For the text-containing cell, return its midpoint in [X, Y] coordinate format. 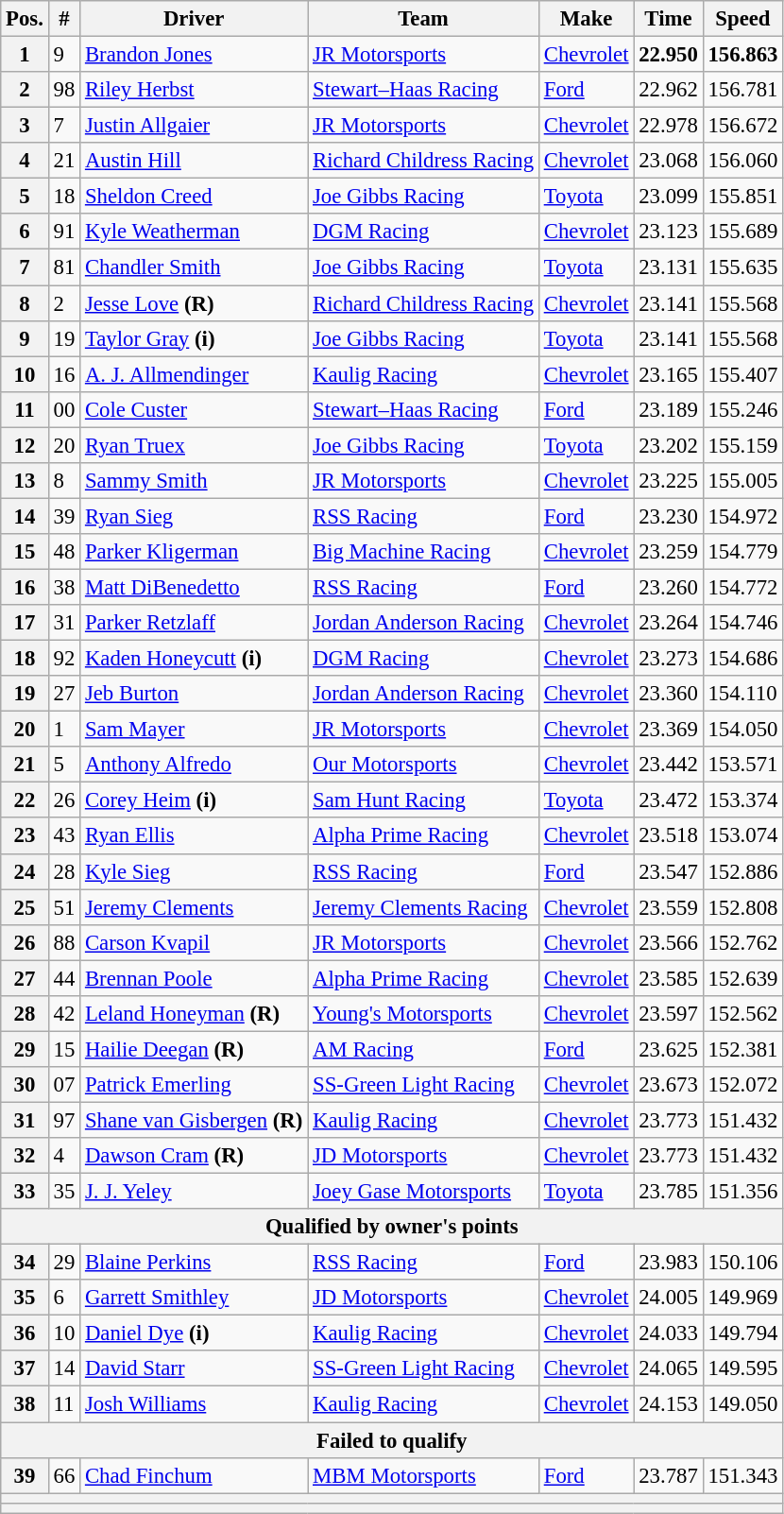
156.672 [742, 126]
A. J. Allmendinger [195, 374]
23.230 [669, 516]
155.159 [742, 445]
Jeb Burton [195, 694]
23.264 [669, 623]
23.785 [669, 1192]
MBM Motorsports [423, 1475]
Blaine Perkins [195, 1263]
97 [64, 1120]
Team [423, 19]
Riley Herbst [195, 90]
81 [64, 267]
152.808 [742, 907]
Driver [195, 19]
51 [64, 907]
150.106 [742, 1263]
23.259 [669, 552]
Sam Mayer [195, 730]
Jeremy Clements [195, 907]
Our Motorsports [423, 765]
154.972 [742, 516]
Anthony Alfredo [195, 765]
36 [25, 1333]
23.673 [669, 1085]
23.189 [669, 409]
88 [64, 942]
33 [25, 1192]
23.472 [669, 800]
Jesse Love (R) [195, 303]
Time [669, 19]
44 [64, 978]
37 [25, 1369]
23.559 [669, 907]
Kyle Weatherman [195, 232]
155.005 [742, 481]
154.686 [742, 659]
48 [64, 552]
155.246 [742, 409]
152.072 [742, 1085]
154.746 [742, 623]
13 [25, 481]
154.110 [742, 694]
22.978 [669, 126]
Ryan Sieg [195, 516]
23.597 [669, 1014]
Pos. [25, 19]
91 [64, 232]
Cole Custer [195, 409]
Ryan Ellis [195, 836]
12 [25, 445]
154.779 [742, 552]
155.635 [742, 267]
22.962 [669, 90]
David Starr [195, 1369]
23.202 [669, 445]
156.781 [742, 90]
Parker Retzlaff [195, 623]
23.260 [669, 587]
149.794 [742, 1333]
152.639 [742, 978]
156.863 [742, 55]
22 [25, 800]
32 [25, 1156]
Make [586, 19]
Speed [742, 19]
152.886 [742, 871]
98 [64, 90]
Sheldon Creed [195, 197]
34 [25, 1263]
Parker Kligerman [195, 552]
152.381 [742, 1049]
Qualified by owner's points [392, 1227]
23.225 [669, 481]
151.343 [742, 1475]
Justin Allgaier [195, 126]
Taylor Gray (i) [195, 338]
Corey Heim (i) [195, 800]
30 [25, 1085]
152.762 [742, 942]
Austin Hill [195, 161]
149.050 [742, 1404]
Patrick Emerling [195, 1085]
AM Racing [423, 1049]
Daniel Dye (i) [195, 1333]
23 [25, 836]
23.273 [669, 659]
24.065 [669, 1369]
J. J. Yeley [195, 1192]
Shane van Gisbergen (R) [195, 1120]
Chad Finchum [195, 1475]
25 [25, 907]
23.131 [669, 267]
Carson Kvapil [195, 942]
154.050 [742, 730]
23.123 [669, 232]
Brandon Jones [195, 55]
151.356 [742, 1192]
23.099 [669, 197]
24.033 [669, 1333]
23.165 [669, 374]
Leland Honeyman (R) [195, 1014]
23.442 [669, 765]
154.772 [742, 587]
23.625 [669, 1049]
92 [64, 659]
Ryan Truex [195, 445]
23.068 [669, 161]
24 [25, 871]
24.005 [669, 1298]
Matt DiBenedetto [195, 587]
07 [64, 1085]
Chandler Smith [195, 267]
Jeremy Clements Racing [423, 907]
Hailie Deegan (R) [195, 1049]
Sammy Smith [195, 481]
66 [64, 1475]
17 [25, 623]
Josh Williams [195, 1404]
155.851 [742, 197]
23.983 [669, 1263]
Kyle Sieg [195, 871]
153.074 [742, 836]
24.153 [669, 1404]
153.571 [742, 765]
Dawson Cram (R) [195, 1156]
Big Machine Racing [423, 552]
Failed to qualify [392, 1440]
22.950 [669, 55]
Sam Hunt Racing [423, 800]
155.689 [742, 232]
23.518 [669, 836]
3 [25, 126]
43 [64, 836]
# [64, 19]
23.585 [669, 978]
Garrett Smithley [195, 1298]
23.787 [669, 1475]
23.360 [669, 694]
00 [64, 409]
Kaden Honeycutt (i) [195, 659]
155.407 [742, 374]
153.374 [742, 800]
149.595 [742, 1369]
23.369 [669, 730]
23.547 [669, 871]
152.562 [742, 1014]
Joey Gase Motorsports [423, 1192]
42 [64, 1014]
Brennan Poole [195, 978]
23.566 [669, 942]
156.060 [742, 161]
Young's Motorsports [423, 1014]
149.969 [742, 1298]
